From the cell containing the given text, extract its center point as (X, Y) coordinate. 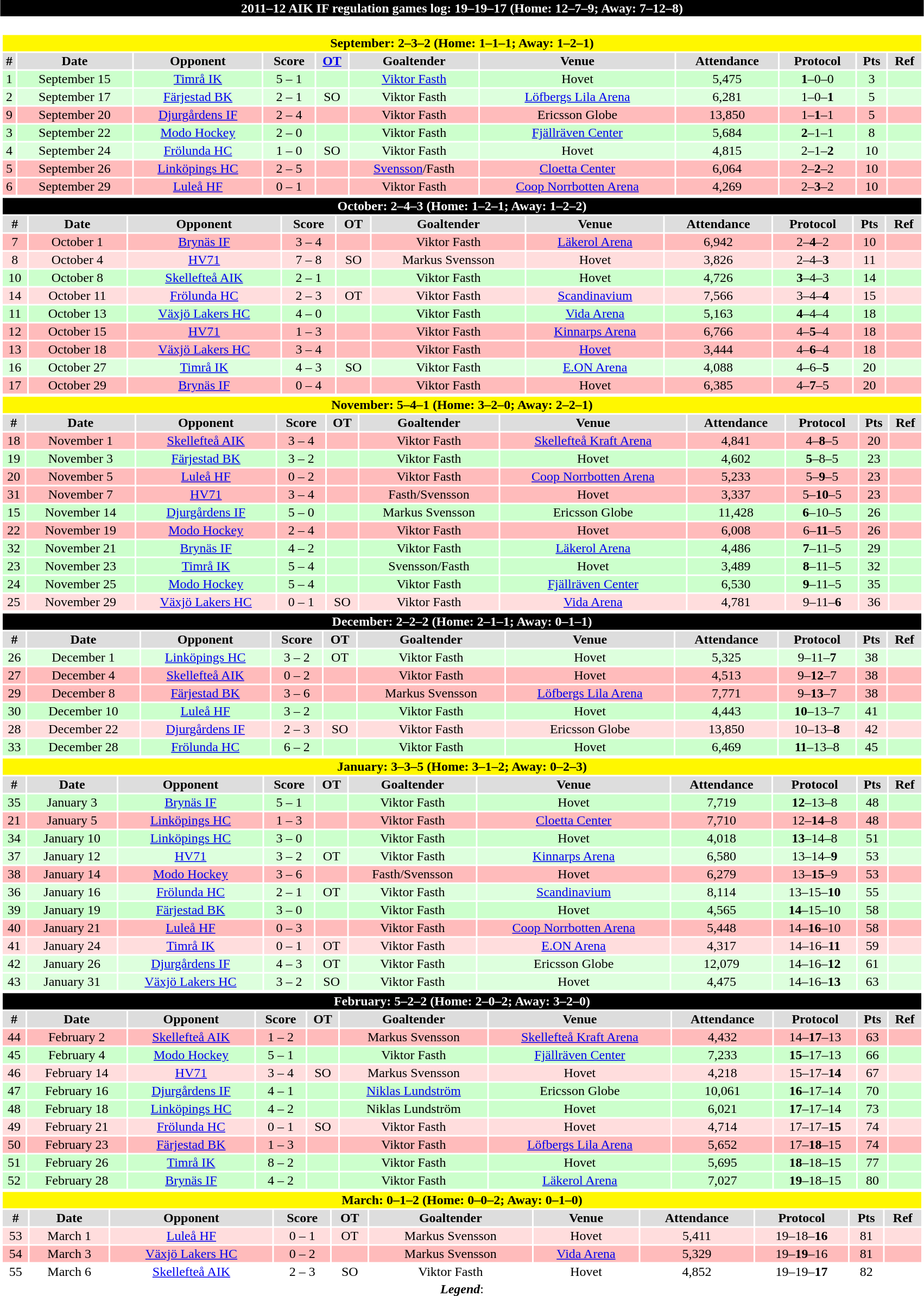
19–18–16 (802, 1236)
9–11–7 (817, 658)
September 26 (75, 169)
7,566 (718, 296)
September 20 (75, 115)
1–0–0 (818, 79)
5,411 (697, 1236)
6–10–5 (822, 512)
7–11–5 (822, 548)
1 – 2 (281, 1037)
6,008 (736, 531)
February 26 (77, 1163)
6,942 (718, 242)
October 4 (77, 260)
73 (872, 1109)
17–17–14 (815, 1109)
7,771 (726, 694)
4,602 (736, 459)
14–16–12 (814, 964)
October 8 (77, 278)
10–13–8 (817, 729)
5,163 (718, 313)
January 5 (72, 821)
September 29 (75, 186)
6,580 (721, 857)
6,021 (723, 1109)
17–17–15 (815, 1127)
September 24 (75, 150)
January 14 (72, 874)
4,486 (736, 548)
50 (14, 1144)
4,269 (727, 186)
November 23 (80, 567)
25 (14, 602)
4,565 (721, 910)
4–6–4 (813, 349)
February 21 (77, 1127)
8–11–5 (822, 567)
2–2–2 (818, 169)
February 28 (77, 1180)
5,652 (723, 1144)
4–4–4 (813, 313)
0 – 3 (289, 928)
7 (15, 242)
October 27 (77, 368)
4,841 (736, 441)
4,218 (723, 1073)
9–13–7 (817, 694)
1 (9, 79)
16–17–14 (815, 1091)
30 (14, 711)
9–11–5 (822, 584)
54 (15, 1254)
9–11–6 (822, 602)
37 (14, 857)
40 (14, 928)
5,448 (721, 928)
4 – 1 (281, 1091)
67 (872, 1073)
10–13–7 (817, 711)
December 4 (84, 675)
4–7–5 (813, 385)
6,766 (718, 332)
2–4–3 (813, 260)
November 14 (80, 512)
November 21 (80, 548)
77 (872, 1163)
January 24 (72, 946)
5,684 (727, 133)
59 (872, 946)
December 8 (84, 694)
December 22 (84, 729)
2–4–2 (813, 242)
31 (14, 495)
February 18 (77, 1109)
January 21 (72, 928)
March 1 (69, 1236)
October 18 (77, 349)
14–15–10 (814, 910)
3,489 (736, 567)
February: 5–2–2 (Home: 2–0–2; Away: 3–2–0) (461, 1001)
5–9–5 (822, 476)
27 (14, 675)
2011–12 AIK IF regulation games log: 19–19–17 (Home: 12–7–9; Away: 7–12–8) (462, 8)
1–1–1 (818, 115)
52 (14, 1180)
6,469 (726, 747)
4,432 (723, 1037)
10,061 (723, 1091)
19–18–15 (815, 1180)
October 1 (77, 242)
4,088 (718, 368)
33 (14, 747)
13–15–10 (814, 892)
4–6–5 (813, 368)
0 – 4 (309, 385)
November 3 (80, 459)
5–8–5 (822, 459)
January 26 (72, 964)
4,317 (721, 946)
January 16 (72, 892)
4,443 (726, 711)
28 (14, 729)
5,695 (723, 1163)
61 (872, 964)
7,719 (721, 802)
13–14–8 (814, 838)
February 16 (77, 1091)
November 25 (80, 584)
6 (9, 186)
November 1 (80, 441)
6,281 (727, 97)
7 – 8 (309, 260)
February 4 (77, 1055)
5,325 (726, 658)
January 31 (72, 982)
17 (15, 385)
14–16–11 (814, 946)
October: 2–4–3 (Home: 1–2–1; Away: 1–2–2) (461, 206)
4,815 (727, 150)
3–4–4 (813, 296)
43 (14, 982)
13–14–9 (814, 857)
14–16–13 (814, 982)
13 (15, 349)
47 (14, 1091)
19–19–16 (802, 1254)
February 2 (77, 1037)
6,385 (718, 385)
39 (14, 910)
6 – 2 (297, 747)
14–17–13 (815, 1037)
34 (14, 838)
2 (9, 97)
66 (872, 1055)
19 (14, 459)
4,852 (697, 1272)
12–14–8 (814, 821)
September 17 (75, 97)
4–8–5 (822, 441)
December: 2–2–2 (Home: 2–1–1; Away: 0–1–1) (461, 622)
7,233 (723, 1055)
October 13 (77, 313)
1 – 0 (289, 150)
March: 0–1–2 (Home: 0–0–2; Away: 0–1–0) (461, 1200)
12,079 (721, 964)
February 23 (77, 1144)
44 (14, 1037)
21 (14, 821)
13–15–9 (814, 874)
3–4–3 (813, 278)
2 – 5 (289, 169)
6,064 (727, 169)
2–3–2 (818, 186)
5–10–5 (822, 495)
15–17–14 (815, 1073)
February 14 (77, 1073)
46 (14, 1073)
November 29 (80, 602)
80 (872, 1180)
12 (15, 332)
12–13–8 (814, 802)
70 (872, 1091)
2–1–2 (818, 150)
March 6 (69, 1272)
4,714 (723, 1127)
49 (14, 1127)
November: 5–4–1 (Home: 3–2–0; Away: 2–2–1) (461, 405)
December 28 (84, 747)
7,027 (723, 1180)
6–11–5 (822, 531)
5 – 0 (301, 512)
October 29 (77, 385)
15–17–13 (815, 1055)
3,826 (718, 260)
7,710 (721, 821)
November 19 (80, 531)
11–13–8 (817, 747)
September 15 (75, 79)
6,279 (721, 874)
November 5 (80, 476)
9 (9, 115)
8 – 2 (281, 1163)
January 10 (72, 838)
2 – 0 (289, 133)
January 12 (72, 857)
3,337 (736, 495)
24 (14, 584)
4–5–4 (813, 332)
4,726 (718, 278)
November 7 (80, 495)
1–0–1 (818, 97)
5,329 (697, 1254)
October 15 (77, 332)
22 (14, 531)
4,513 (726, 675)
October 11 (77, 296)
6,530 (736, 584)
January 3 (72, 802)
4,475 (721, 982)
2–1–1 (818, 133)
17–18–15 (815, 1144)
September 22 (75, 133)
4,781 (736, 602)
5,233 (736, 476)
11,428 (736, 512)
9–12–7 (817, 675)
16 (15, 368)
18–18–15 (815, 1163)
December 10 (84, 711)
4 (9, 150)
3,444 (718, 349)
January: 3–3–5 (Home: 3–1–2; Away: 0–2–3) (461, 766)
4 – 0 (309, 313)
January 19 (72, 910)
82 (866, 1272)
March 3 (69, 1254)
19–19–17 (802, 1272)
5,475 (727, 79)
14–16–10 (814, 928)
8,114 (721, 892)
4,018 (721, 838)
September: 2–3–2 (Home: 1–1–1; Away: 1–2–1) (461, 43)
December 1 (84, 658)
